Pinpoint the cell where the given text exists, returning its (x, y) midpoint coordinate. 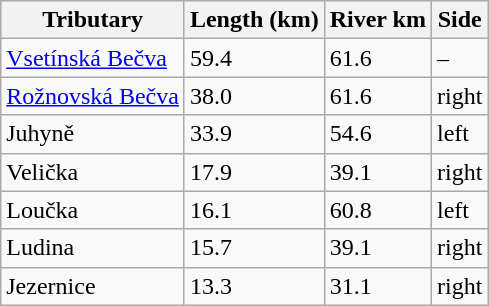
– (459, 58)
Ludina (93, 248)
60.8 (378, 210)
Loučka (93, 210)
Length (km) (254, 20)
Juhyně (93, 134)
Jezernice (93, 286)
13.3 (254, 286)
33.9 (254, 134)
38.0 (254, 96)
17.9 (254, 172)
Rožnovská Bečva (93, 96)
Velička (93, 172)
Tributary (93, 20)
River km (378, 20)
54.6 (378, 134)
31.1 (378, 286)
59.4 (254, 58)
Side (459, 20)
16.1 (254, 210)
Vsetínská Bečva (93, 58)
15.7 (254, 248)
